Provide the [x, y] coordinate of the cell's center where the given text is located.  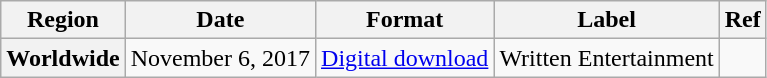
Date [220, 20]
November 6, 2017 [220, 58]
Digital download [405, 58]
Format [405, 20]
Ref [742, 20]
Written Entertainment [606, 58]
Region [63, 20]
Worldwide [63, 58]
Label [606, 20]
